Output the [x, y] coordinate of the center of the cell containing the given text.  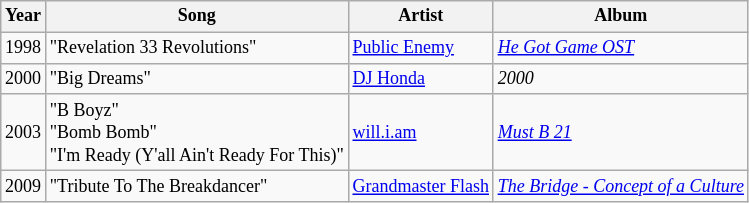
The Bridge - Concept of a Culture [620, 186]
will.i.am [420, 132]
Song [196, 16]
2009 [24, 186]
"B Boyz" "Bomb Bomb" "I'm Ready (Y'all Ain't Ready For This)" [196, 132]
"Big Dreams" [196, 78]
He Got Game OST [620, 48]
DJ Honda [420, 78]
Year [24, 16]
Must B 21 [620, 132]
Album [620, 16]
Artist [420, 16]
Grandmaster Flash [420, 186]
Public Enemy [420, 48]
"Revelation 33 Revolutions" [196, 48]
2003 [24, 132]
1998 [24, 48]
"Tribute To The Breakdancer" [196, 186]
